Detect which cell encompasses the target text, then output its [x, y] center coordinate. 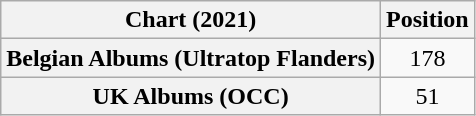
UK Albums (OCC) [191, 96]
Chart (2021) [191, 20]
178 [428, 58]
51 [428, 96]
Belgian Albums (Ultratop Flanders) [191, 58]
Position [428, 20]
